Pinpoint the cell where the given text exists, returning its (x, y) midpoint coordinate. 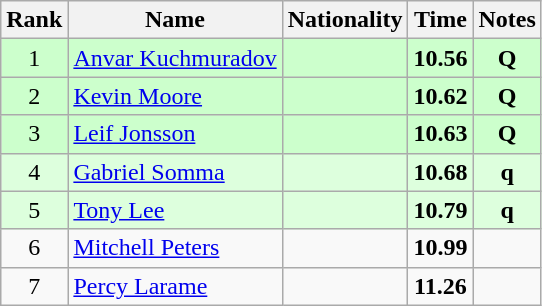
Nationality (345, 20)
5 (34, 210)
Time (440, 20)
10.62 (440, 96)
11.26 (440, 286)
Rank (34, 20)
Name (175, 20)
10.63 (440, 134)
4 (34, 172)
10.68 (440, 172)
1 (34, 58)
6 (34, 248)
Gabriel Somma (175, 172)
10.79 (440, 210)
Tony Lee (175, 210)
3 (34, 134)
Anvar Kuchmuradov (175, 58)
Percy Larame (175, 286)
7 (34, 286)
Notes (507, 20)
2 (34, 96)
Leif Jonsson (175, 134)
Mitchell Peters (175, 248)
Kevin Moore (175, 96)
10.99 (440, 248)
10.56 (440, 58)
